Provide the [x, y] coordinate of the cell's center where the given text is located.  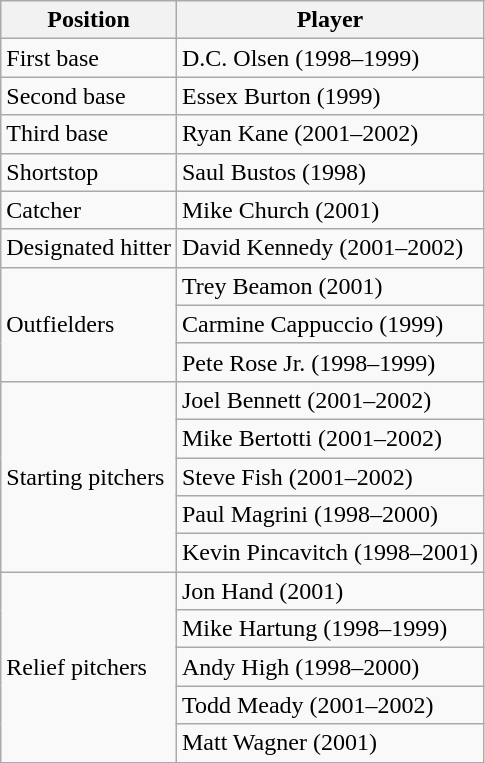
First base [89, 58]
Designated hitter [89, 248]
Mike Bertotti (2001–2002) [330, 438]
Starting pitchers [89, 476]
Ryan Kane (2001–2002) [330, 134]
Pete Rose Jr. (1998–1999) [330, 362]
Andy High (1998–2000) [330, 667]
Trey Beamon (2001) [330, 286]
Matt Wagner (2001) [330, 743]
Outfielders [89, 324]
Carmine Cappuccio (1999) [330, 324]
Saul Bustos (1998) [330, 172]
Second base [89, 96]
Essex Burton (1999) [330, 96]
D.C. Olsen (1998–1999) [330, 58]
David Kennedy (2001–2002) [330, 248]
Steve Fish (2001–2002) [330, 477]
Shortstop [89, 172]
Paul Magrini (1998–2000) [330, 515]
Todd Meady (2001–2002) [330, 705]
Kevin Pincavitch (1998–2001) [330, 553]
Jon Hand (2001) [330, 591]
Third base [89, 134]
Position [89, 20]
Mike Hartung (1998–1999) [330, 629]
Joel Bennett (2001–2002) [330, 400]
Mike Church (2001) [330, 210]
Relief pitchers [89, 667]
Player [330, 20]
Catcher [89, 210]
